Provide the (X, Y) coordinate of the cell's center where the given text is located.  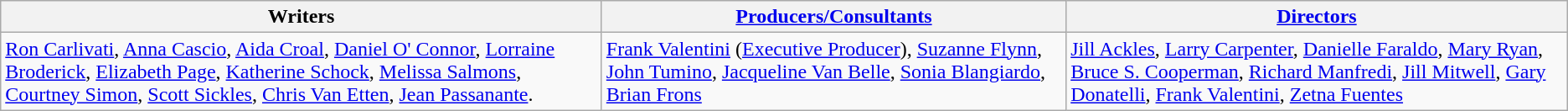
Writers (302, 17)
Producers/Consultants (833, 17)
Directors (1317, 17)
Frank Valentini (Executive Producer), Suzanne Flynn, John Tumino, Jacqueline Van Belle, Sonia Blangiardo, Brian Frons (833, 71)
